Determine the [X, Y] coordinate at the center of the cell enclosing the given text.  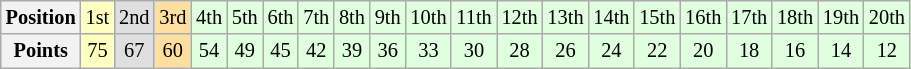
16 [795, 51]
26 [566, 51]
9th [388, 17]
4th [209, 17]
2nd [134, 17]
54 [209, 51]
60 [172, 51]
5th [245, 17]
16th [703, 17]
24 [611, 51]
20th [887, 17]
15th [657, 17]
20 [703, 51]
Points [41, 51]
49 [245, 51]
28 [520, 51]
14th [611, 17]
7th [316, 17]
14 [841, 51]
45 [281, 51]
12 [887, 51]
39 [352, 51]
1st [98, 17]
36 [388, 51]
19th [841, 17]
33 [429, 51]
17th [749, 17]
67 [134, 51]
3rd [172, 17]
18 [749, 51]
11th [474, 17]
13th [566, 17]
75 [98, 51]
18th [795, 17]
10th [429, 17]
30 [474, 51]
12th [520, 17]
42 [316, 51]
Position [41, 17]
6th [281, 17]
8th [352, 17]
22 [657, 51]
